Pinpoint the cell where the given text exists, returning its [X, Y] midpoint coordinate. 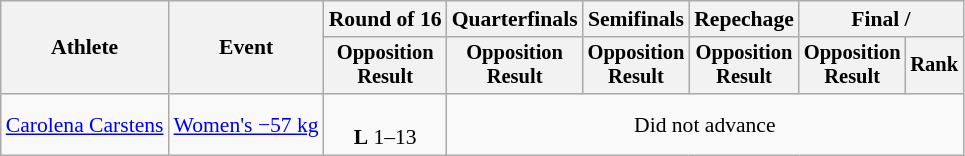
Carolena Carstens [85, 124]
Quarterfinals [515, 19]
Rank [934, 66]
L 1–13 [386, 124]
Athlete [85, 48]
Final / [881, 19]
Round of 16 [386, 19]
Repechage [744, 19]
Women's −57 kg [246, 124]
Semifinals [636, 19]
Did not advance [705, 124]
Event [246, 48]
